Search for the cell housing the specified text and yield its (X, Y) center coordinate. 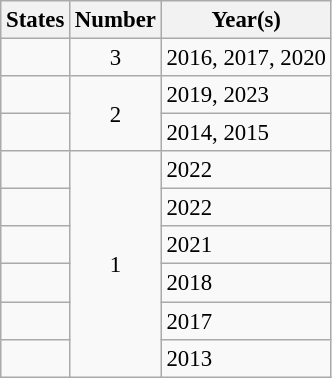
2 (116, 114)
2019, 2023 (246, 95)
3 (116, 58)
2013 (246, 358)
2014, 2015 (246, 133)
2017 (246, 321)
Number (116, 20)
2016, 2017, 2020 (246, 58)
1 (116, 264)
Year(s) (246, 20)
States (36, 20)
2018 (246, 283)
2021 (246, 245)
